Return [X, Y] of the center of cell containing provided text 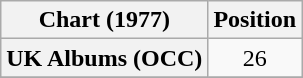
26 [255, 58]
Chart (1977) [104, 20]
Position [255, 20]
UK Albums (OCC) [104, 58]
